Search for the cell housing the specified text and yield its (x, y) center coordinate. 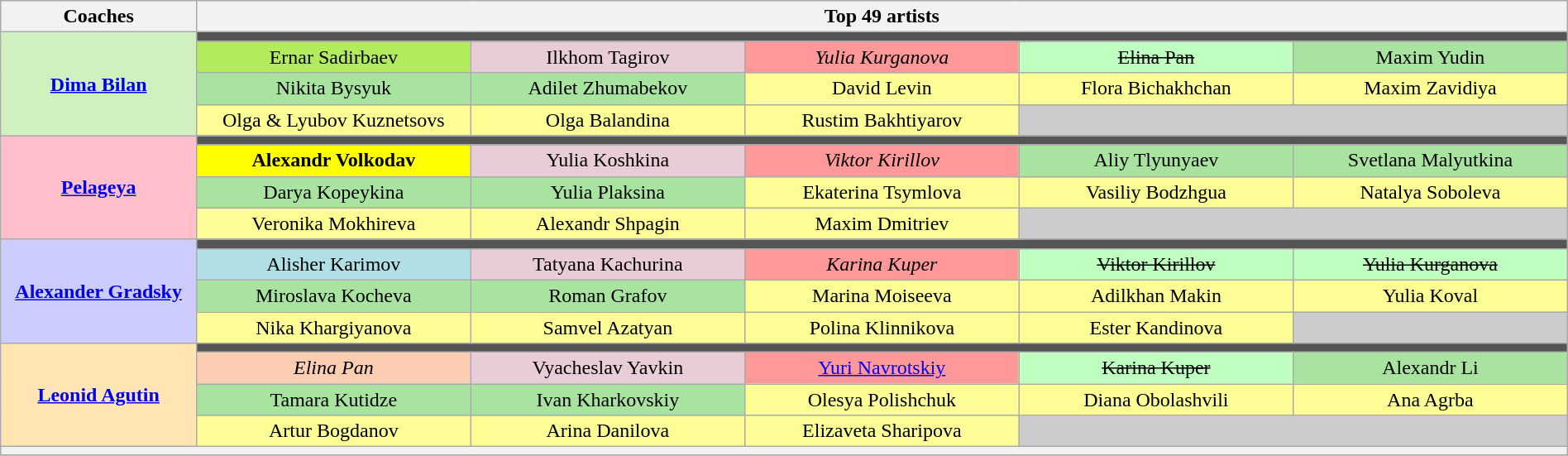
Coaches (99, 17)
Maxim Dmitriev (882, 223)
Ilkhom Tagirov (608, 57)
Arina Danilova (608, 431)
Nikita Bysyuk (334, 89)
Rustim Bakhtiyarov (882, 120)
David Levin (882, 89)
Natalya Soboleva (1431, 192)
Vasiliy Bodzhgua (1156, 192)
Roman Grafov (608, 295)
Olga Balandina (608, 120)
Tatyana Kachurina (608, 264)
Maxim Yudin (1431, 57)
Alexandr Shpagin (608, 223)
Marina Moiseeva (882, 295)
Tamara Kutidze (334, 400)
Adilkhan Makin (1156, 295)
Alisher Karimov (334, 264)
Top 49 artists (882, 17)
Ekaterina Tsymlova (882, 192)
Alexander Gradsky (99, 291)
Aliy Tlyunyaev (1156, 161)
Ana Agrba (1431, 400)
Olga & Lyubov Kuznetsovs (334, 120)
Artur Bogdanov (334, 431)
Pelageya (99, 187)
Veronika Mokhireva (334, 223)
Ernar Sadirbaev (334, 57)
Yulia Koshkina (608, 161)
Flora Bichakhchan (1156, 89)
Miroslava Kocheva (334, 295)
Alexandr Volkodav (334, 161)
Yulia Plaksina (608, 192)
Maxim Zavidiya (1431, 89)
Nika Khargiyanova (334, 327)
Elizaveta Sharipova (882, 431)
Yulia Koval (1431, 295)
Alexandr Li (1431, 368)
Svetlana Malyutkina (1431, 161)
Yuri Navrotskiy (882, 368)
Diana Obolashvili (1156, 400)
Dima Bilan (99, 84)
Samvel Azatyan (608, 327)
Vyacheslav Yavkin (608, 368)
Olesya Polishchuk (882, 400)
Leonid Agutin (99, 396)
Ester Kandinova (1156, 327)
Ivan Kharkovskiy (608, 400)
Darya Kopeykina (334, 192)
Adilet Zhumabekov (608, 89)
Polina Klinnikova (882, 327)
